Scan for the cell matching the given text and deliver its (x, y) coordinate at center. 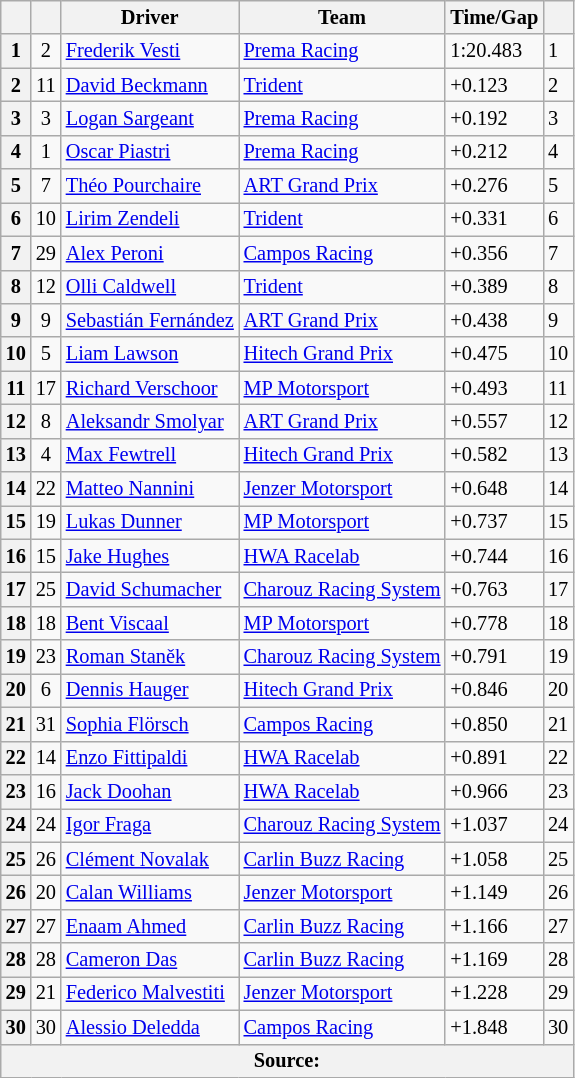
+1.149 (494, 892)
+0.356 (494, 253)
Team (342, 17)
+0.791 (494, 657)
+0.582 (494, 455)
Roman Staněk (150, 657)
Oscar Piastri (150, 152)
+0.331 (494, 219)
+1.228 (494, 993)
Enzo Fittipaldi (150, 758)
Sophia Flörsch (150, 724)
Richard Verschoor (150, 388)
+0.737 (494, 522)
Théo Pourchaire (150, 186)
Bent Viscaal (150, 623)
+0.850 (494, 724)
Jack Doohan (150, 791)
Max Fewtrell (150, 455)
+0.276 (494, 186)
+0.763 (494, 589)
Matteo Nannini (150, 489)
Sebastián Fernández (150, 320)
Calan Williams (150, 892)
Olli Caldwell (150, 287)
31 (46, 724)
+0.891 (494, 758)
+1.058 (494, 859)
Liam Lawson (150, 354)
+0.778 (494, 623)
+0.475 (494, 354)
Time/Gap (494, 17)
Alessio Deledda (150, 1027)
Enaam Ahmed (150, 926)
Dennis Hauger (150, 690)
+1.848 (494, 1027)
Cameron Das (150, 960)
Lukas Dunner (150, 522)
Logan Sargeant (150, 118)
Frederik Vesti (150, 51)
Alex Peroni (150, 253)
+0.192 (494, 118)
David Schumacher (150, 589)
Igor Fraga (150, 825)
+0.493 (494, 388)
Federico Malvestiti (150, 993)
+0.966 (494, 791)
+0.123 (494, 85)
+1.037 (494, 825)
Source: (287, 1061)
+1.169 (494, 960)
Clément Novalak (150, 859)
+0.846 (494, 690)
Jake Hughes (150, 556)
+0.648 (494, 489)
+0.744 (494, 556)
1:20.483 (494, 51)
Driver (150, 17)
+0.389 (494, 287)
Aleksandr Smolyar (150, 421)
+0.438 (494, 320)
+1.166 (494, 926)
Lirim Zendeli (150, 219)
+0.557 (494, 421)
David Beckmann (150, 85)
+0.212 (494, 152)
